Detect which cell encompasses the target text, then output its (x, y) center coordinate. 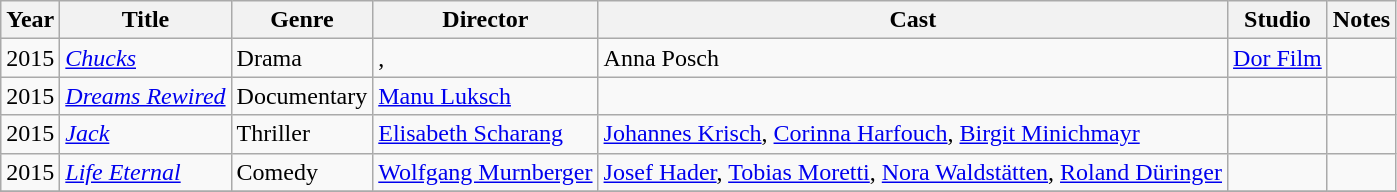
Genre (302, 20)
Documentary (302, 96)
Life Eternal (146, 172)
Johannes Krisch, Corinna Harfouch, Birgit Minichmayr (912, 134)
Wolfgang Murnberger (486, 172)
Studio (1278, 20)
, (486, 58)
Year (30, 20)
Title (146, 20)
Thriller (302, 134)
Jack (146, 134)
Comedy (302, 172)
Cast (912, 20)
Chucks (146, 58)
Anna Posch (912, 58)
Josef Hader, Tobias Moretti, Nora Waldstätten, Roland Düringer (912, 172)
Notes (1361, 20)
Dor Film (1278, 58)
Elisabeth Scharang (486, 134)
Dreams Rewired (146, 96)
Manu Luksch (486, 96)
Director (486, 20)
Drama (302, 58)
